Scan for the cell matching the given text and deliver its (x, y) coordinate at center. 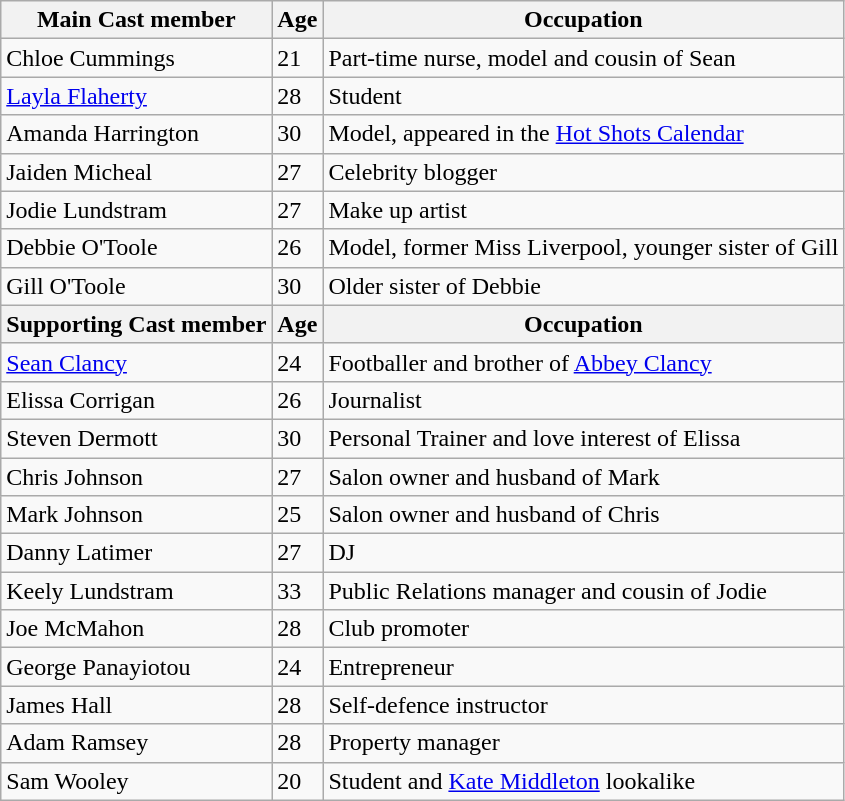
Layla Flaherty (136, 96)
George Panayiotou (136, 667)
Salon owner and husband of Chris (584, 515)
Part-time nurse, model and cousin of Sean (584, 58)
Adam Ramsey (136, 743)
Sam Wooley (136, 781)
Keely Lundstram (136, 591)
33 (298, 591)
Celebrity blogger (584, 172)
Public Relations manager and cousin of Jodie (584, 591)
20 (298, 781)
Supporting Cast member (136, 324)
Chris Johnson (136, 477)
Personal Trainer and love interest of Elissa (584, 438)
Student and Kate Middleton lookalike (584, 781)
Jaiden Micheal (136, 172)
Debbie O'Toole (136, 248)
James Hall (136, 705)
Entrepreneur (584, 667)
Sean Clancy (136, 362)
25 (298, 515)
Older sister of Debbie (584, 286)
Steven Dermott (136, 438)
Property manager (584, 743)
Elissa Corrigan (136, 400)
Danny Latimer (136, 553)
Mark Johnson (136, 515)
Footballer and brother of Abbey Clancy (584, 362)
Gill O'Toole (136, 286)
DJ (584, 553)
Jodie Lundstram (136, 210)
Chloe Cummings (136, 58)
Make up artist (584, 210)
Salon owner and husband of Mark (584, 477)
Student (584, 96)
Club promoter (584, 629)
Model, appeared in the Hot Shots Calendar (584, 134)
Amanda Harrington (136, 134)
Self-defence instructor (584, 705)
Model, former Miss Liverpool, younger sister of Gill (584, 248)
Joe McMahon (136, 629)
Main Cast member (136, 20)
Journalist (584, 400)
21 (298, 58)
